Output the [x, y] coordinate of the center of the cell containing the given text.  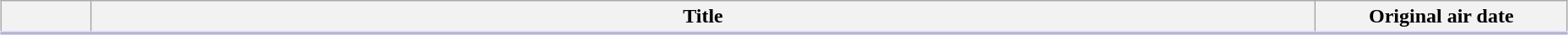
Original air date [1441, 17]
Title [703, 17]
